Determine the (x, y) coordinate at the center of the cell enclosing the given text.  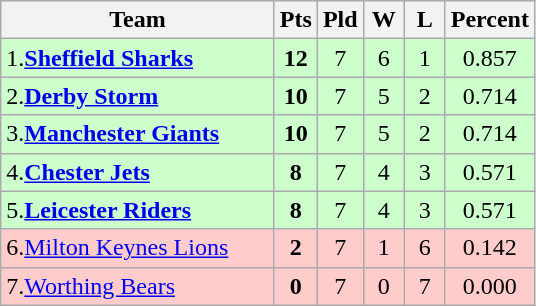
0.857 (490, 58)
4.Chester Jets (138, 172)
Percent (490, 20)
Pld (340, 20)
Team (138, 20)
12 (296, 58)
W (384, 20)
L (424, 20)
7.Worthing Bears (138, 286)
5.Leicester Riders (138, 210)
6.Milton Keynes Lions (138, 248)
0.000 (490, 286)
0.142 (490, 248)
3.Manchester Giants (138, 134)
Pts (296, 20)
2.Derby Storm (138, 96)
1.Sheffield Sharks (138, 58)
